Capture the cell that displays the provided text and extract its [x, y] central coordinate. 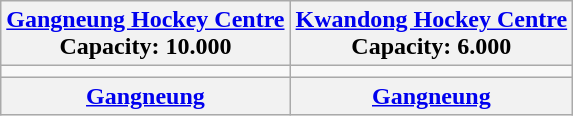
Gangneung Hockey CentreCapacity: 10.000 [146, 34]
Kwandong Hockey CentreCapacity: 6.000 [432, 34]
